Output the (X, Y) coordinate of the center of the cell containing the given text.  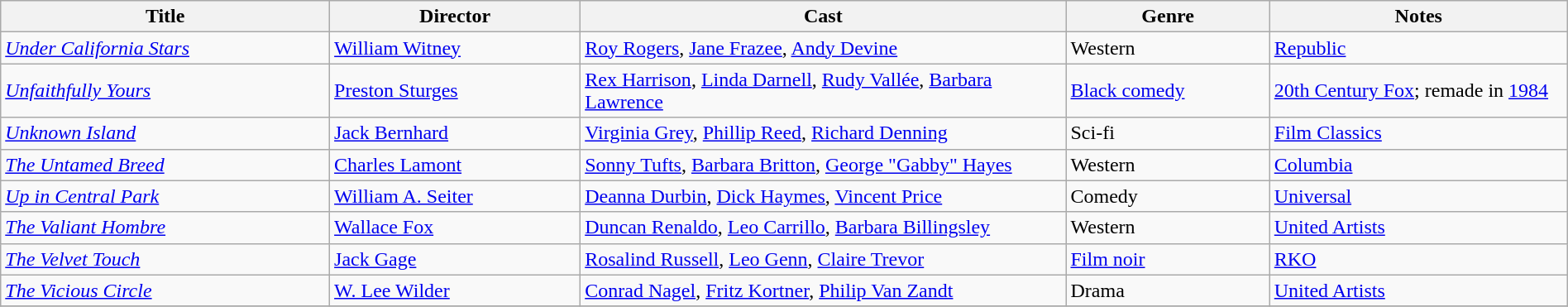
W. Lee Wilder (455, 290)
Roy Rogers, Jane Frazee, Andy Devine (824, 48)
Conrad Nagel, Fritz Kortner, Philip Van Zandt (824, 290)
Comedy (1168, 196)
Sonny Tufts, Barbara Britton, George "Gabby" Hayes (824, 165)
Jack Bernhard (455, 133)
Unknown Island (165, 133)
Film Classics (1418, 133)
Universal (1418, 196)
20th Century Fox; remade in 1984 (1418, 91)
Wallace Fox (455, 228)
William A. Seiter (455, 196)
The Valiant Hombre (165, 228)
Virginia Grey, Phillip Reed, Richard Denning (824, 133)
The Velvet Touch (165, 259)
Columbia (1418, 165)
The Vicious Circle (165, 290)
Genre (1168, 17)
Preston Sturges (455, 91)
Film noir (1168, 259)
Duncan Renaldo, Leo Carrillo, Barbara Billingsley (824, 228)
Rex Harrison, Linda Darnell, Rudy Vallée, Barbara Lawrence (824, 91)
Unfaithfully Yours (165, 91)
William Witney (455, 48)
Republic (1418, 48)
Deanna Durbin, Dick Haymes, Vincent Price (824, 196)
Cast (824, 17)
Charles Lamont (455, 165)
Sci-fi (1168, 133)
Title (165, 17)
Drama (1168, 290)
RKO (1418, 259)
Up in Central Park (165, 196)
Black comedy (1168, 91)
Director (455, 17)
The Untamed Breed (165, 165)
Notes (1418, 17)
Rosalind Russell, Leo Genn, Claire Trevor (824, 259)
Jack Gage (455, 259)
Under California Stars (165, 48)
